Locate the cell with the specified text and output its (X, Y) center coordinate. 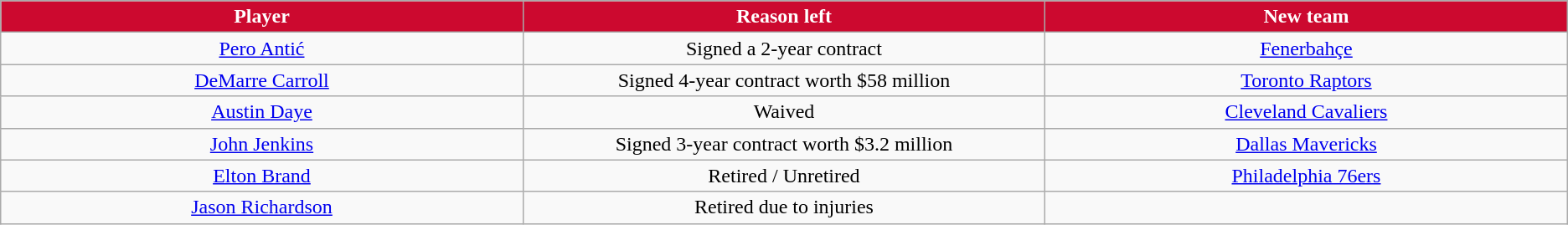
Pero Antić (261, 49)
Jason Richardson (261, 207)
John Jenkins (261, 144)
Elton Brand (261, 176)
New team (1307, 17)
Cleveland Cavaliers (1307, 112)
Philadelphia 76ers (1307, 176)
Toronto Raptors (1307, 80)
Dallas Mavericks (1307, 144)
Signed 3-year contract worth $3.2 million (784, 144)
Player (261, 17)
Austin Daye (261, 112)
Signed a 2-year contract (784, 49)
Reason left (784, 17)
Retired due to injuries (784, 207)
DeMarre Carroll (261, 80)
Fenerbahçe (1307, 49)
Retired / Unretired (784, 176)
Waived (784, 112)
Signed 4-year contract worth $58 million (784, 80)
